Pinpoint the cell where the given text exists, returning its [X, Y] midpoint coordinate. 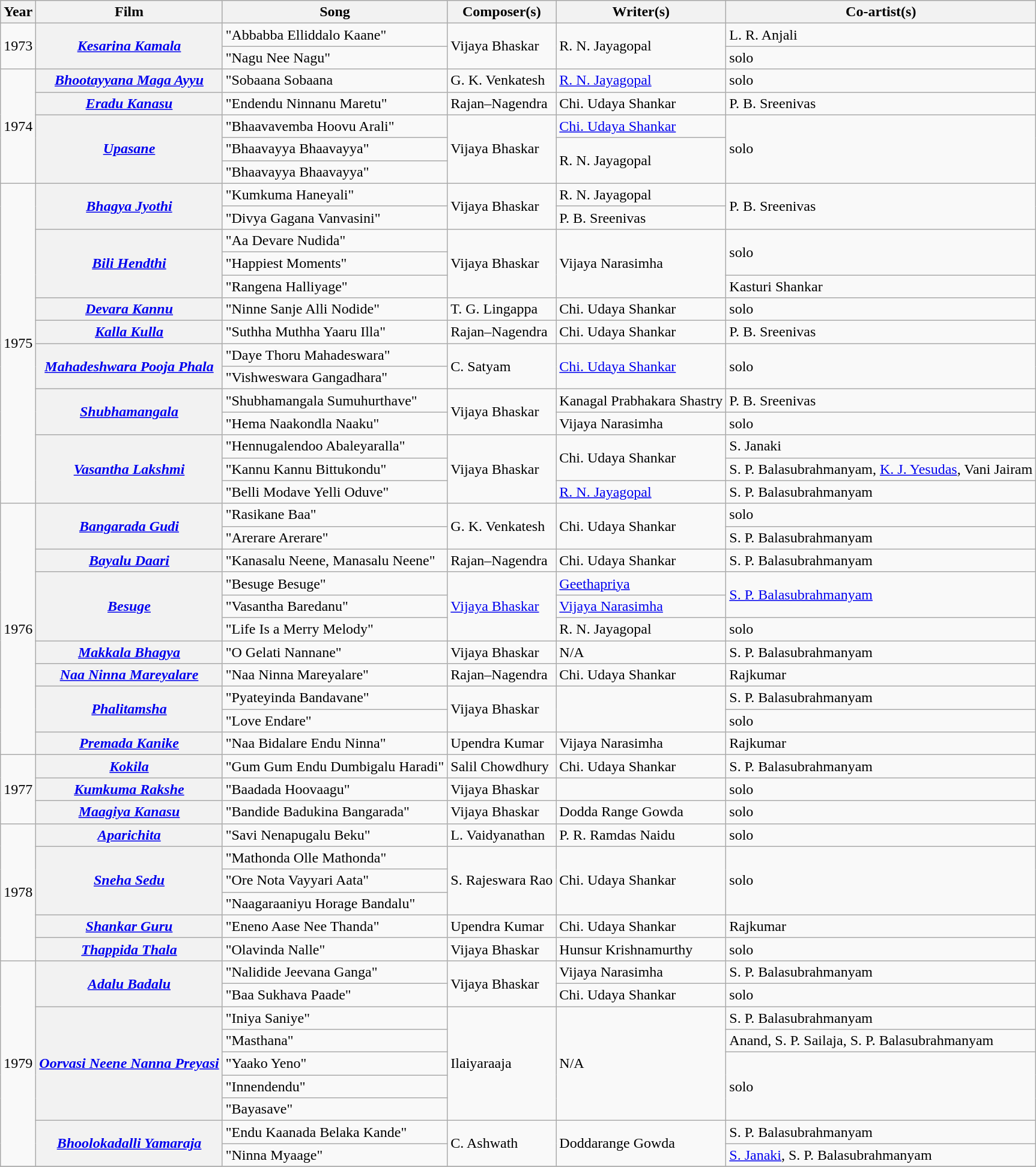
Bangarada Gudi [129, 526]
Kumkuma Rakshe [129, 789]
Sneha Sedu [129, 881]
Co-artist(s) [881, 12]
"Eneno Aase Nee Thanda" [335, 926]
L. Vaidyanathan [502, 835]
Bayalu Daari [129, 560]
"Ninna Myaage" [335, 1155]
Devara Kannu [129, 309]
Upasane [129, 149]
"Arerare Arerare" [335, 538]
"Ore Nota Vayyari Aata" [335, 881]
"Naa Bidalare Endu Ninna" [335, 744]
"Hema Naakondla Naaku" [335, 423]
"Hennugalendoo Abaleyaralla" [335, 446]
"O Gelati Nannane" [335, 652]
"Sobaana Sobaana [335, 80]
"Bayasave" [335, 1109]
S. Rajeswara Rao [502, 881]
1973 [18, 46]
"Masthana" [335, 1041]
"Gum Gum Endu Dumbigalu Haradi" [335, 766]
"Suthha Muthha Yaaru Illa" [335, 332]
"Mathonda Olle Mathonda" [335, 858]
Song [335, 12]
Geethapriya [641, 583]
Year [18, 12]
"Shubhamangala Sumuhurthave" [335, 401]
Kasturi Shankar [881, 286]
Doddarange Gowda [641, 1144]
"Nalidide Jeevana Ganga" [335, 972]
"Rangena Halliyage" [335, 286]
Besuge [129, 606]
Bhagya Jyothi [129, 206]
"Yaako Yeno" [335, 1064]
"Besuge Besuge" [335, 583]
"Savi Nenapugalu Beku" [335, 835]
"Abbabba Elliddalo Kaane" [335, 35]
"Love Endare" [335, 721]
Eradu Kanasu [129, 103]
1976 [18, 629]
S. Janaki [881, 446]
"Baadada Hoovaagu" [335, 789]
1974 [18, 126]
"Baa Sukhava Paade" [335, 995]
C. Satyam [502, 366]
"Innendendu" [335, 1087]
Composer(s) [502, 12]
"Vasantha Baredanu" [335, 606]
Shubhamangala [129, 412]
"Iniya Saniye" [335, 1018]
Phalitamsha [129, 709]
Bili Hendthi [129, 263]
Kanagal Prabhakara Shastry [641, 401]
Mahadeshwara Pooja Phala [129, 366]
"Bhaavavemba Hoovu Arali" [335, 126]
"Naa Ninna Mareyalare" [335, 675]
C. Ashwath [502, 1144]
Bhootayyana Maga Ayyu [129, 80]
S. Janaki, S. P. Balasubrahmanyam [881, 1155]
Aparichita [129, 835]
"Happiest Moments" [335, 263]
Shankar Guru [129, 926]
"Life Is a Merry Melody" [335, 629]
Ilaiyaraaja [502, 1064]
Bhoolokadalli Yamaraja [129, 1144]
Kokila [129, 766]
T. G. Lingappa [502, 309]
1975 [18, 344]
L. R. Anjali [881, 35]
Kalla Kulla [129, 332]
"Kanasalu Neene, Manasalu Neene" [335, 560]
Writer(s) [641, 12]
Maagiya Kanasu [129, 812]
Salil Chowdhury [502, 766]
Thappida Thala [129, 949]
"Aa Devare Nudida" [335, 240]
Vasantha Lakshmi [129, 469]
Adalu Badalu [129, 983]
"Pyateyinda Bandavane" [335, 698]
"Kumkuma Haneyali" [335, 195]
"Naagaraaniyu Horage Bandalu" [335, 903]
"Ninne Sanje Alli Nodide" [335, 309]
Kesarina Kamala [129, 46]
1978 [18, 892]
P. R. Ramdas Naidu [641, 835]
"Rasikane Baa" [335, 515]
"Olavinda Nalle" [335, 949]
Dodda Range Gowda [641, 812]
"Vishweswara Gangadhara" [335, 378]
Oorvasi Neene Nanna Preyasi [129, 1064]
Anand, S. P. Sailaja, S. P. Balasubrahmanyam [881, 1041]
"Divya Gagana Vanvasini" [335, 217]
S. P. Balasubrahmanyam, K. J. Yesudas, Vani Jairam [881, 469]
"Daye Thoru Mahadeswara" [335, 355]
Hunsur Krishnamurthy [641, 949]
"Endu Kaanada Belaka Kande" [335, 1132]
"Kannu Kannu Bittukondu" [335, 469]
Makkala Bhagya [129, 652]
"Endendu Ninnanu Maretu" [335, 103]
1979 [18, 1063]
"Nagu Nee Nagu" [335, 58]
Naa Ninna Mareyalare [129, 675]
Premada Kanike [129, 744]
"Belli Modave Yelli Oduve" [335, 492]
Film [129, 12]
1977 [18, 789]
"Bandide Badukina Bangarada" [335, 812]
